Locate the cell with the specified text and output its [X, Y] center coordinate. 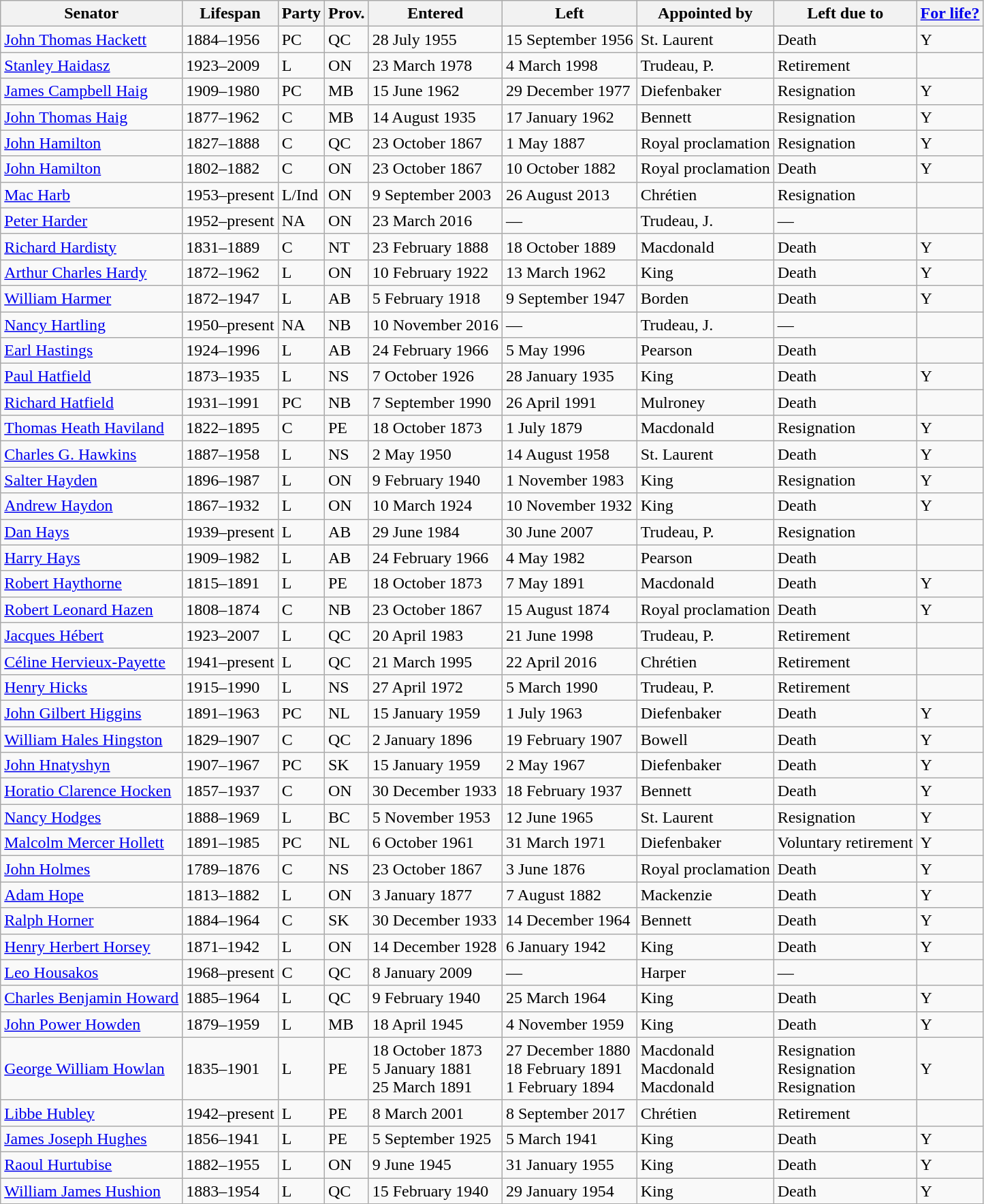
29 December 1977 [569, 91]
Andrew Haydon [91, 506]
29 January 1954 [569, 1191]
6 January 1942 [569, 947]
1884–1964 [230, 921]
1950–present [230, 325]
1802–1882 [230, 169]
1827–1888 [230, 143]
15 June 1962 [435, 91]
1907–1967 [230, 765]
9 September 1947 [569, 298]
21 March 1995 [435, 661]
28 July 1955 [435, 39]
5 February 1918 [435, 298]
8 March 2001 [435, 1113]
Richard Hardisty [91, 247]
1857–1937 [230, 791]
7 August 1882 [569, 895]
1891–1985 [230, 843]
1856–1941 [230, 1139]
ResignationResignationResignation [845, 1068]
18 October 18735 January 188125 March 1891 [435, 1068]
1879–1959 [230, 1024]
1835–1901 [230, 1068]
John Power Howden [91, 1024]
Robert Leonard Hazen [91, 609]
1873–1935 [230, 377]
John Holmes [91, 869]
James Joseph Hughes [91, 1139]
21 June 1998 [569, 635]
Prov. [346, 14]
1952–present [230, 221]
1 July 1963 [569, 713]
George William Howlan [91, 1068]
Mulroney [705, 402]
1915–1990 [230, 687]
9 September 2003 [435, 195]
1822–1895 [230, 428]
Harper [705, 972]
3 June 1876 [569, 869]
10 November 1932 [569, 506]
John Thomas Hackett [91, 39]
Céline Hervieux-Payette [91, 661]
NT [346, 247]
1923–2007 [230, 635]
1829–1907 [230, 739]
John Hnatyshyn [91, 765]
Libbe Hubley [91, 1113]
1883–1954 [230, 1191]
4 November 1959 [569, 1024]
Henry Herbert Horsey [91, 947]
1909–1982 [230, 558]
1941–present [230, 661]
5 September 1925 [435, 1139]
1831–1889 [230, 247]
Charles Benjamin Howard [91, 998]
Henry Hicks [91, 687]
31 January 1955 [569, 1165]
9 June 1945 [435, 1165]
7 September 1990 [435, 402]
Jacques Hébert [91, 635]
1953–present [230, 195]
28 January 1935 [569, 377]
For life? [950, 14]
John Gilbert Higgins [91, 713]
Arthur Charles Hardy [91, 272]
7 October 1926 [435, 377]
Salter Hayden [91, 480]
Mackenzie [705, 895]
William Hales Hingston [91, 739]
Entered [435, 14]
8 January 2009 [435, 972]
5 March 1990 [569, 687]
10 March 1924 [435, 506]
23 March 2016 [435, 221]
3 January 1877 [435, 895]
Harry Hays [91, 558]
William James Hushion [91, 1191]
27 December 188018 February 18911 February 1894 [569, 1068]
12 June 1965 [569, 817]
Stanley Haidasz [91, 65]
Nancy Hartling [91, 325]
1815–1891 [230, 584]
Left due to [845, 14]
1789–1876 [230, 869]
L/Ind [301, 195]
1872–1947 [230, 298]
1877–1962 [230, 117]
Horatio Clarence Hocken [91, 791]
26 April 1991 [569, 402]
Adam Hope [91, 895]
1872–1962 [230, 272]
1931–1991 [230, 402]
1 November 1983 [569, 480]
Earl Hastings [91, 351]
1 July 1879 [569, 428]
25 March 1964 [569, 998]
Charles G. Hawkins [91, 454]
1867–1932 [230, 506]
10 October 1882 [569, 169]
31 March 1971 [569, 843]
15 August 1874 [569, 609]
13 March 1962 [569, 272]
14 December 1928 [435, 947]
Peter Harder [91, 221]
5 November 1953 [435, 817]
27 April 1972 [435, 687]
Leo Housakos [91, 972]
Senator [91, 14]
Robert Haythorne [91, 584]
1909–1980 [230, 91]
1885–1964 [230, 998]
1871–1942 [230, 947]
Thomas Heath Haviland [91, 428]
19 February 1907 [569, 739]
23 March 1978 [435, 65]
20 April 1983 [435, 635]
5 March 1941 [569, 1139]
17 January 1962 [569, 117]
2 January 1896 [435, 739]
Party [301, 14]
23 February 1888 [435, 247]
30 June 2007 [569, 532]
15 September 1956 [569, 39]
18 April 1945 [435, 1024]
Borden [705, 298]
Nancy Hodges [91, 817]
15 February 1940 [435, 1191]
1891–1963 [230, 713]
1 May 1887 [569, 143]
Mac Harb [91, 195]
John Thomas Haig [91, 117]
2 May 1967 [569, 765]
Bowell [705, 739]
1923–2009 [230, 65]
10 February 1922 [435, 272]
6 October 1961 [435, 843]
2 May 1950 [435, 454]
Raoul Hurtubise [91, 1165]
26 August 2013 [569, 195]
MacdonaldMacdonaldMacdonald [705, 1068]
14 December 1964 [569, 921]
29 June 1984 [435, 532]
1813–1882 [230, 895]
Voluntary retirement [845, 843]
1884–1956 [230, 39]
14 August 1935 [435, 117]
Paul Hatfield [91, 377]
Malcolm Mercer Hollett [91, 843]
10 November 2016 [435, 325]
5 May 1996 [569, 351]
1882–1955 [230, 1165]
William Harmer [91, 298]
7 May 1891 [569, 584]
Lifespan [230, 14]
14 August 1958 [569, 454]
22 April 2016 [569, 661]
1968–present [230, 972]
1924–1996 [230, 351]
18 February 1937 [569, 791]
1888–1969 [230, 817]
Richard Hatfield [91, 402]
4 March 1998 [569, 65]
BC [346, 817]
Appointed by [705, 14]
1896–1987 [230, 480]
8 September 2017 [569, 1113]
Dan Hays [91, 532]
4 May 1982 [569, 558]
1942–present [230, 1113]
18 October 1889 [569, 247]
Left [569, 14]
James Campbell Haig [91, 91]
1939–present [230, 532]
1887–1958 [230, 454]
1808–1874 [230, 609]
Ralph Horner [91, 921]
